Return [x, y] of the center of cell containing provided text 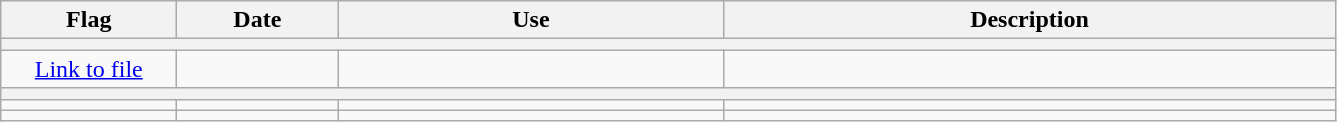
Description [1030, 20]
Flag [89, 20]
Use [531, 20]
Link to file [89, 69]
Date [258, 20]
